Determine the (X, Y) coordinate at the center of the cell enclosing the given text.  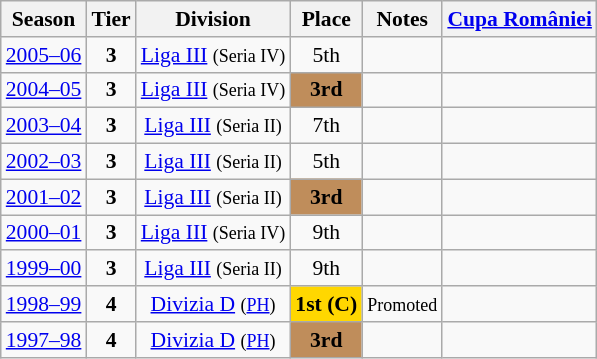
2003–04 (44, 126)
2002–03 (44, 162)
1st (C) (326, 304)
Division (214, 19)
Season (44, 19)
Notes (402, 19)
1998–99 (44, 304)
Place (326, 19)
2004–05 (44, 90)
1997–98 (44, 340)
2005–06 (44, 55)
Promoted (402, 304)
7th (326, 126)
1999–00 (44, 269)
2001–02 (44, 197)
Cupa României (520, 19)
Tier (110, 19)
2000–01 (44, 233)
